Provide the [X, Y] coordinate of the cell's center where the given text is located.  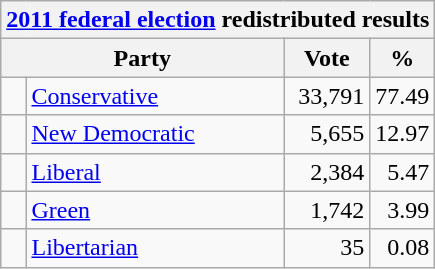
Green [155, 210]
12.97 [402, 134]
Vote [327, 58]
2,384 [327, 172]
1,742 [327, 210]
0.08 [402, 248]
Party [142, 58]
77.49 [402, 96]
Liberal [155, 172]
3.99 [402, 210]
5,655 [327, 134]
33,791 [327, 96]
New Democratic [155, 134]
Conservative [155, 96]
Libertarian [155, 248]
35 [327, 248]
5.47 [402, 172]
2011 federal election redistributed results [218, 20]
% [402, 58]
